Capture the cell that displays the provided text and extract its (X, Y) central coordinate. 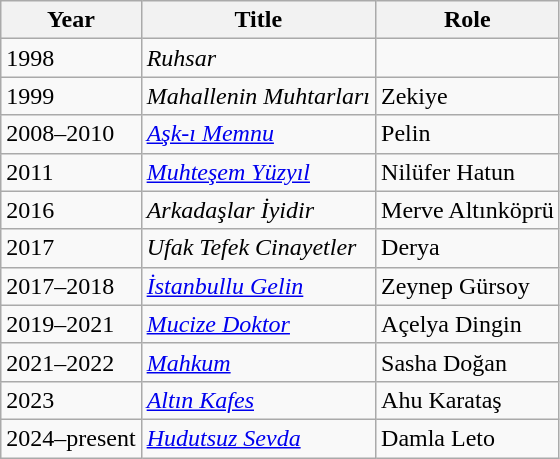
Merve Altınköprü (468, 210)
2008–2010 (71, 134)
Zeynep Gürsoy (468, 286)
1999 (71, 96)
Pelin (468, 134)
Role (468, 20)
Title (258, 20)
Mucize Doktor (258, 324)
Açelya Dingin (468, 324)
Mahkum (258, 362)
Hudutsuz Sevda (258, 438)
Derya (468, 248)
Nilüfer Hatun (468, 172)
Ruhsar (258, 58)
2023 (71, 400)
2016 (71, 210)
2021–2022 (71, 362)
Mahallenin Muhtarları (258, 96)
2017 (71, 248)
1998 (71, 58)
Arkadaşlar İyidir (258, 210)
Aşk-ı Memnu (258, 134)
Sasha Doğan (468, 362)
Zekiye (468, 96)
Damla Leto (468, 438)
2019–2021 (71, 324)
2011 (71, 172)
Muhteşem Yüzyıl (258, 172)
2024–present (71, 438)
2017–2018 (71, 286)
Ufak Tefek Cinayetler (258, 248)
Year (71, 20)
İstanbullu Gelin (258, 286)
Ahu Karataş (468, 400)
Altın Kafes (258, 400)
